Return the (X, Y) coordinate for the center point of the cell that contains the specified text.  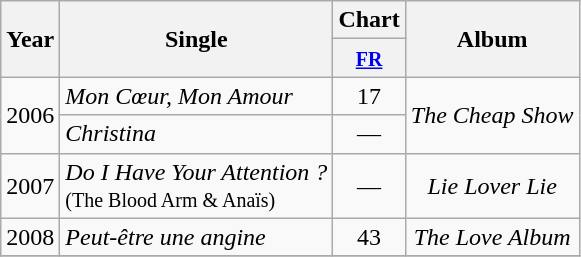
17 (369, 96)
Album (492, 39)
FR (369, 58)
Single (196, 39)
Do I Have Your Attention ?(The Blood Arm & Anaïs) (196, 186)
Lie Lover Lie (492, 186)
Mon Cœur, Mon Amour (196, 96)
Year (30, 39)
The Love Album (492, 237)
The Cheap Show (492, 115)
43 (369, 237)
Peut-être une angine (196, 237)
Chart (369, 20)
2006 (30, 115)
2007 (30, 186)
2008 (30, 237)
Christina (196, 134)
